Return [X, Y] of the center of cell containing provided text 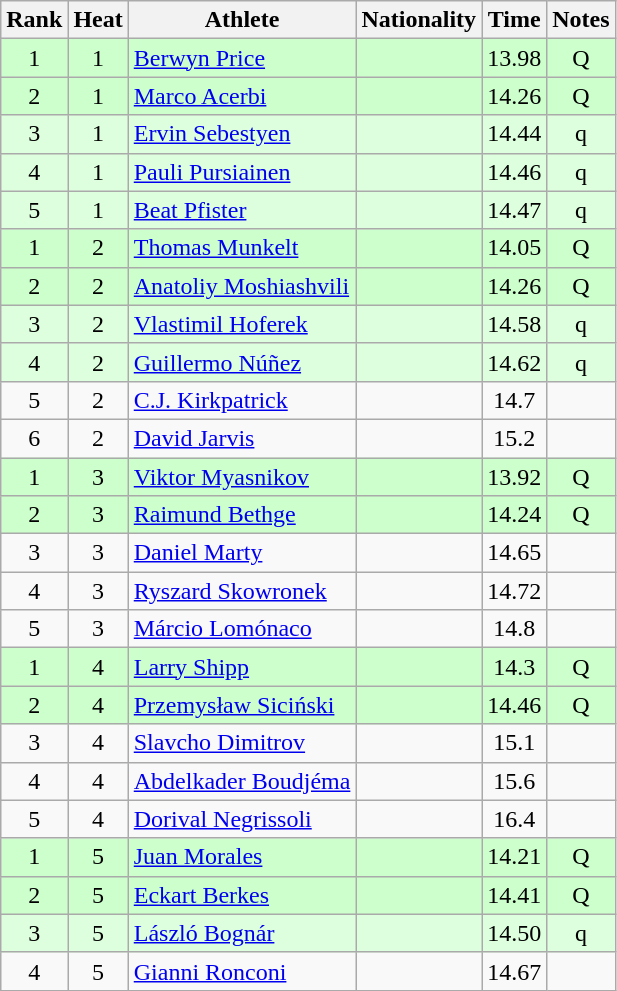
14.21 [514, 857]
14.58 [514, 324]
14.8 [514, 629]
Rank [34, 20]
14.67 [514, 971]
14.47 [514, 210]
Márcio Lomónaco [242, 629]
Abdelkader Boudjéma [242, 781]
Ryszard Skowronek [242, 591]
15.2 [514, 438]
Juan Morales [242, 857]
14.7 [514, 400]
Notes [581, 20]
14.3 [514, 667]
14.65 [514, 553]
Gianni Ronconi [242, 971]
13.98 [514, 58]
David Jarvis [242, 438]
C.J. Kirkpatrick [242, 400]
Viktor Myasnikov [242, 477]
15.6 [514, 781]
László Bognár [242, 933]
16.4 [514, 819]
Heat [98, 20]
Vlastimil Hoferek [242, 324]
15.1 [514, 743]
Larry Shipp [242, 667]
Time [514, 20]
14.72 [514, 591]
Berwyn Price [242, 58]
Beat Pfister [242, 210]
Przemysław Siciński [242, 705]
Eckart Berkes [242, 895]
Ervin Sebestyen [242, 134]
Pauli Pursiainen [242, 172]
Dorival Negrissoli [242, 819]
Anatoliy Moshiashvili [242, 286]
Guillermo Núñez [242, 362]
14.05 [514, 248]
13.92 [514, 477]
14.24 [514, 515]
Thomas Munkelt [242, 248]
Nationality [419, 20]
Raimund Bethge [242, 515]
6 [34, 438]
Daniel Marty [242, 553]
14.50 [514, 933]
Marco Acerbi [242, 96]
Athlete [242, 20]
14.44 [514, 134]
14.41 [514, 895]
14.62 [514, 362]
Slavcho Dimitrov [242, 743]
